Provide the (x, y) coordinate of the cell's center where the given text is located.  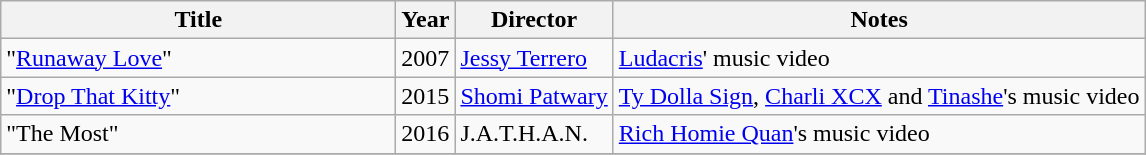
2016 (426, 134)
Title (198, 20)
"Runaway Love" (198, 58)
Director (534, 20)
Ty Dolla Sign, Charli XCX and Tinashe's music video (879, 96)
Notes (879, 20)
Shomi Patwary (534, 96)
Jessy Terrero (534, 58)
J.A.T.H.A.N. (534, 134)
2007 (426, 58)
"The Most" (198, 134)
"Drop That Kitty" (198, 96)
Year (426, 20)
Rich Homie Quan's music video (879, 134)
Ludacris' music video (879, 58)
2015 (426, 96)
